For the text-containing cell, return its midpoint in (X, Y) coordinate format. 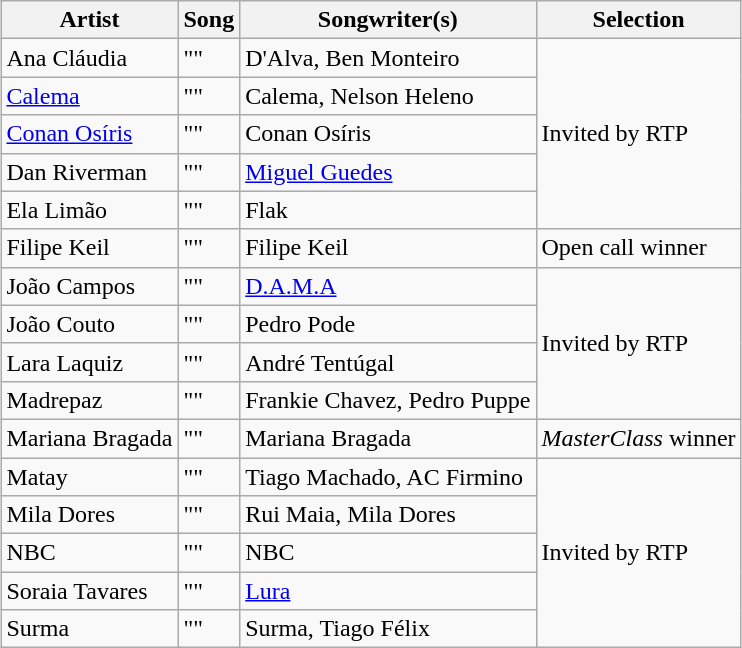
João Campos (90, 286)
Artist (90, 20)
Madrepaz (90, 400)
Lara Laquiz (90, 362)
Lura (388, 591)
Song (209, 20)
Calema (90, 96)
Ana Cláudia (90, 58)
Selection (638, 20)
Dan Riverman (90, 172)
Songwriter(s) (388, 20)
Open call winner (638, 248)
MasterClass winner (638, 438)
Frankie Chavez, Pedro Puppe (388, 400)
Calema, Nelson Heleno (388, 96)
Soraia Tavares (90, 591)
D.A.M.A (388, 286)
Matay (90, 477)
Miguel Guedes (388, 172)
Surma, Tiago Félix (388, 629)
Rui Maia, Mila Dores (388, 515)
João Couto (90, 324)
André Tentúgal (388, 362)
Pedro Pode (388, 324)
Surma (90, 629)
Mila Dores (90, 515)
Tiago Machado, AC Firmino (388, 477)
D'Alva, Ben Monteiro (388, 58)
Ela Limão (90, 210)
Flak (388, 210)
